Detect which cell encompasses the target text, then output its [x, y] center coordinate. 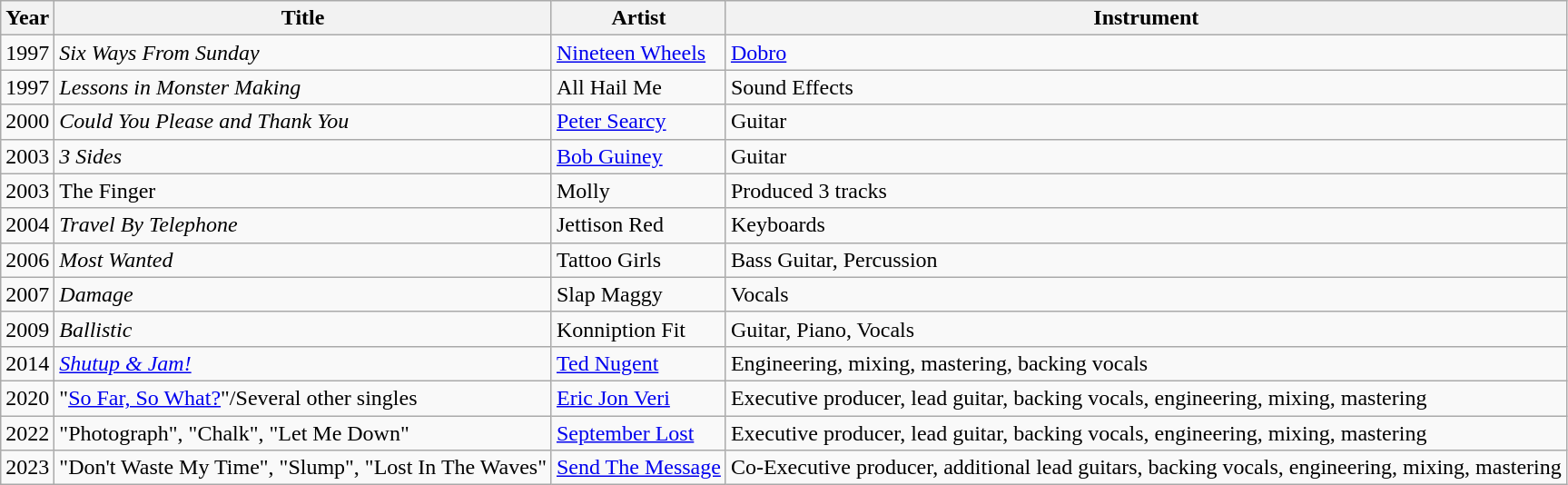
2007 [27, 294]
"Photograph", "Chalk", "Let Me Down" [303, 433]
"So Far, So What?"/Several other singles [303, 398]
Year [27, 18]
2022 [27, 433]
Keyboards [1146, 225]
2006 [27, 260]
Title [303, 18]
"Don't Waste My Time", "Slump", "Lost In The Waves" [303, 468]
The Finger [303, 191]
Tattoo Girls [638, 260]
Send The Message [638, 468]
Dobro [1146, 53]
Vocals [1146, 294]
Molly [638, 191]
3 Sides [303, 156]
Most Wanted [303, 260]
Ted Nugent [638, 363]
Bass Guitar, Percussion [1146, 260]
Travel By Telephone [303, 225]
Produced 3 tracks [1146, 191]
2004 [27, 225]
All Hail Me [638, 87]
2023 [27, 468]
Sound Effects [1146, 87]
Peter Searcy [638, 122]
Jettison Red [638, 225]
Instrument [1146, 18]
Guitar, Piano, Vocals [1146, 329]
Konniption Fit [638, 329]
Slap Maggy [638, 294]
Nineteen Wheels [638, 53]
Shutup & Jam! [303, 363]
Ballistic [303, 329]
Could You Please and Thank You [303, 122]
2009 [27, 329]
2000 [27, 122]
Damage [303, 294]
Six Ways From Sunday [303, 53]
Artist [638, 18]
Co-Executive producer, additional lead guitars, backing vocals, engineering, mixing, mastering [1146, 468]
2020 [27, 398]
2014 [27, 363]
Bob Guiney [638, 156]
September Lost [638, 433]
Engineering, mixing, mastering, backing vocals [1146, 363]
Eric Jon Veri [638, 398]
Lessons in Monster Making [303, 87]
